Locate the cell with the specified text and output its (x, y) center coordinate. 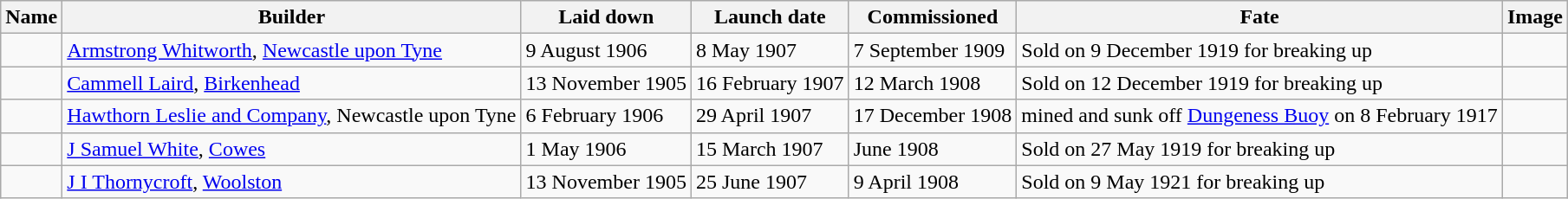
Name (31, 17)
Sold on 9 December 1919 for breaking up (1260, 50)
Armstrong Whitworth, Newcastle upon Tyne (291, 50)
15 March 1907 (770, 149)
J I Thornycroft, Woolston (291, 182)
Builder (291, 17)
Laid down (606, 17)
June 1908 (933, 149)
Launch date (770, 17)
25 June 1907 (770, 182)
Commissioned (933, 17)
9 August 1906 (606, 50)
Sold on 27 May 1919 for breaking up (1260, 149)
6 February 1906 (606, 116)
12 March 1908 (933, 83)
Sold on 9 May 1921 for breaking up (1260, 182)
17 December 1908 (933, 116)
Image (1534, 17)
9 April 1908 (933, 182)
Cammell Laird, Birkenhead (291, 83)
16 February 1907 (770, 83)
Sold on 12 December 1919 for breaking up (1260, 83)
29 April 1907 (770, 116)
1 May 1906 (606, 149)
8 May 1907 (770, 50)
mined and sunk off Dungeness Buoy on 8 February 1917 (1260, 116)
7 September 1909 (933, 50)
J Samuel White, Cowes (291, 149)
Hawthorn Leslie and Company, Newcastle upon Tyne (291, 116)
Fate (1260, 17)
